Detect which cell encompasses the target text, then output its (X, Y) center coordinate. 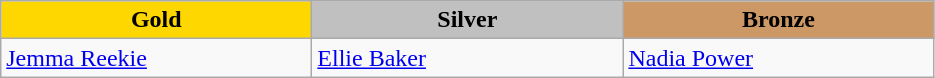
Nadia Power (778, 58)
Ellie Baker (468, 58)
Jemma Reekie (156, 58)
Gold (156, 20)
Silver (468, 20)
Bronze (778, 20)
